Locate the cell with the specified text and output its (x, y) center coordinate. 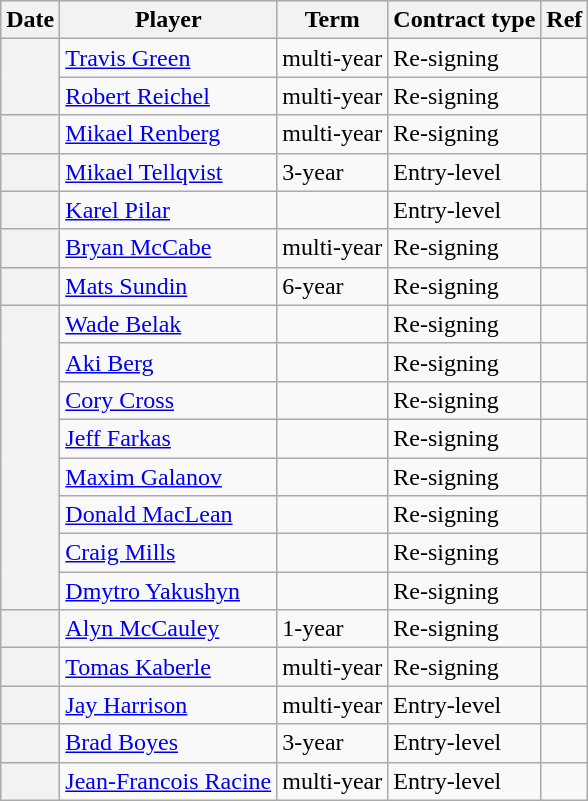
Tomas Kaberle (168, 667)
Maxim Galanov (168, 477)
Karel Pilar (168, 210)
Ref (564, 20)
Donald MacLean (168, 515)
Craig Mills (168, 553)
Aki Berg (168, 362)
Dmytro Yakushyn (168, 591)
Wade Belak (168, 324)
Robert Reichel (168, 96)
Jay Harrison (168, 705)
Brad Boyes (168, 743)
6-year (332, 286)
Contract type (464, 20)
Date (30, 20)
Cory Cross (168, 400)
Mikael Tellqvist (168, 172)
Alyn McCauley (168, 629)
Jeff Farkas (168, 438)
Travis Green (168, 58)
Mikael Renberg (168, 134)
Bryan McCabe (168, 248)
1-year (332, 629)
Jean-Francois Racine (168, 781)
Player (168, 20)
Mats Sundin (168, 286)
Term (332, 20)
